From the cell containing the given text, extract its center point as (X, Y) coordinate. 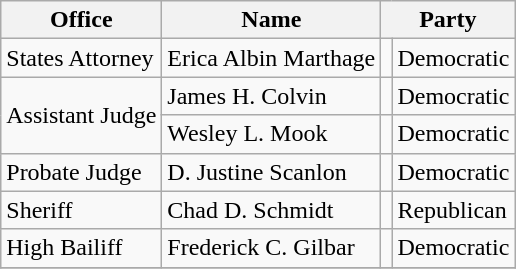
Wesley L. Mook (272, 134)
Probate Judge (82, 172)
Party (448, 20)
Erica Albin Marthage (272, 58)
Republican (454, 210)
Name (272, 20)
Assistant Judge (82, 115)
James H. Colvin (272, 96)
Chad D. Schmidt (272, 210)
States Attorney (82, 58)
Sheriff (82, 210)
Frederick C. Gilbar (272, 248)
Office (82, 20)
D. Justine Scanlon (272, 172)
High Bailiff (82, 248)
